For the text-containing cell, return its midpoint in [x, y] coordinate format. 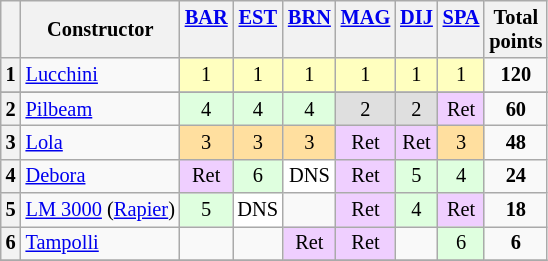
Lucchini [100, 75]
DIJ [416, 29]
Lola [100, 142]
LM 3000 (Rapier) [100, 210]
18 [516, 210]
Constructor [100, 29]
120 [516, 75]
BAR [206, 29]
24 [516, 176]
EST [258, 29]
48 [516, 142]
BRN [310, 29]
SPA [462, 29]
60 [516, 109]
MAG [366, 29]
Tampolli [100, 243]
Pilbeam [100, 109]
Totalpoints [516, 29]
Debora [100, 176]
